Locate the cell with the specified text and output its [X, Y] center coordinate. 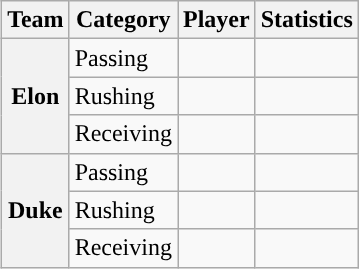
Player [217, 20]
Category [123, 20]
Duke [36, 210]
Elon [36, 96]
Statistics [306, 20]
Team [36, 20]
